Pinpoint the cell where the given text exists, returning its [x, y] midpoint coordinate. 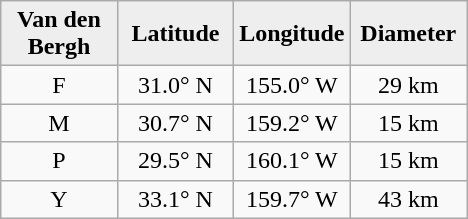
P [59, 161]
155.0° W [292, 85]
Van denBergh [59, 34]
31.0° N [175, 85]
Latitude [175, 34]
29 km [408, 85]
160.1° W [292, 161]
Diameter [408, 34]
29.5° N [175, 161]
M [59, 123]
33.1° N [175, 199]
Y [59, 199]
30.7° N [175, 123]
43 km [408, 199]
159.7° W [292, 199]
F [59, 85]
159.2° W [292, 123]
Longitude [292, 34]
